Extract the [x, y] coordinate from the center of the cell holding the provided text.  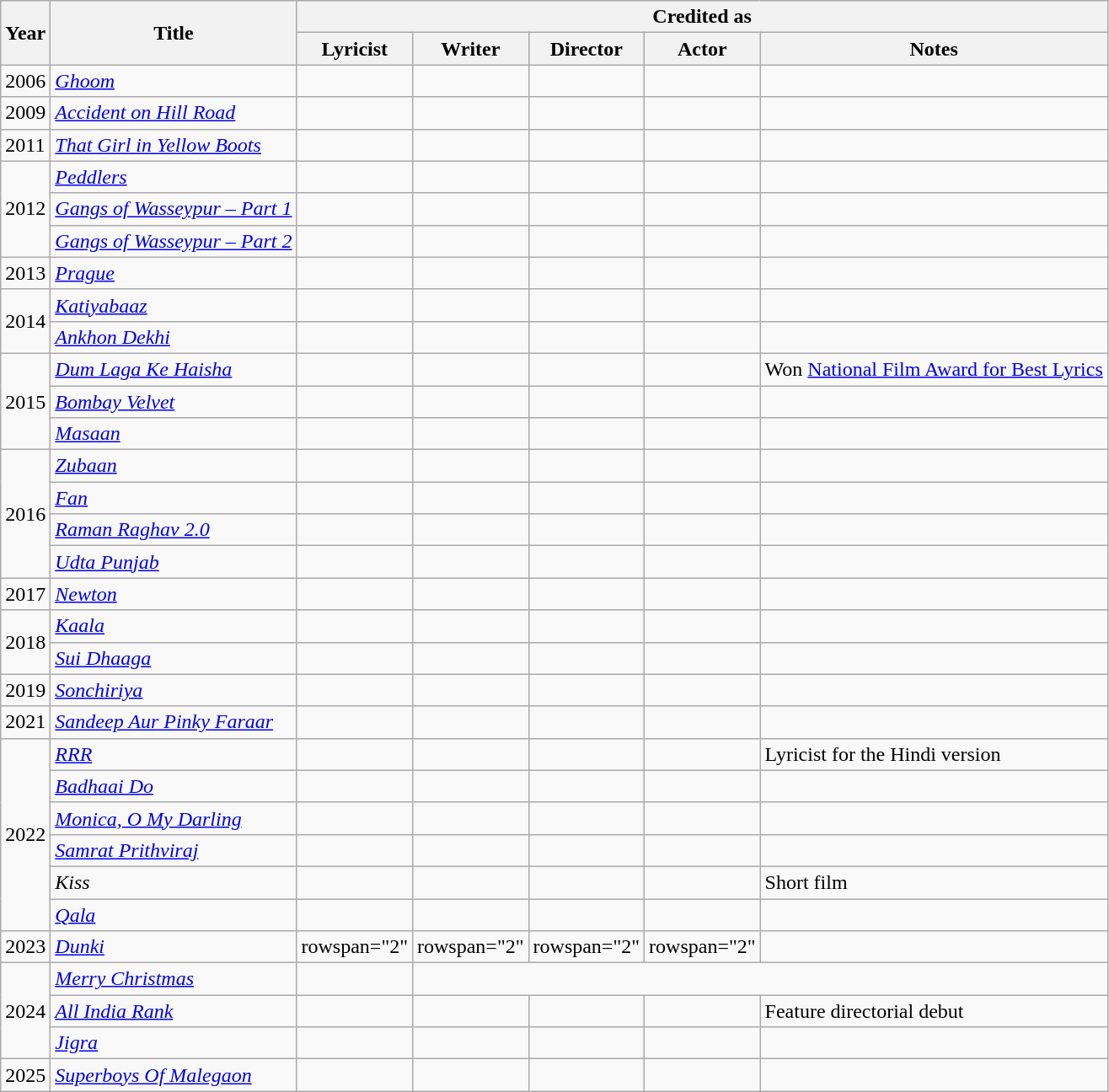
2009 [25, 113]
2011 [25, 145]
Qala [174, 914]
Sui Dhaaga [174, 658]
2023 [25, 947]
Gangs of Wasseypur – Part 1 [174, 209]
Samrat Prithviraj [174, 850]
2016 [25, 514]
2024 [25, 1011]
Sandeep Aur Pinky Faraar [174, 722]
Superboys Of Malegaon [174, 1075]
Title [174, 33]
Ankhon Dekhi [174, 337]
Peddlers [174, 177]
Jigra [174, 1043]
Raman Raghav 2.0 [174, 530]
Writer [471, 49]
2013 [25, 273]
Director [587, 49]
Lyricist [355, 49]
Kiss [174, 882]
Lyricist for the Hindi version [934, 754]
2014 [25, 321]
RRR [174, 754]
Year [25, 33]
2015 [25, 401]
2017 [25, 594]
2012 [25, 209]
2006 [25, 81]
Feature directorial debut [934, 1011]
Masaan [174, 434]
Sonchiriya [174, 690]
Udta Punjab [174, 562]
Monica, O My Darling [174, 818]
Bombay Velvet [174, 402]
Credited as [702, 17]
Notes [934, 49]
Zubaan [174, 466]
2021 [25, 722]
Dunki [174, 947]
Newton [174, 594]
Ghoom [174, 81]
Short film [934, 882]
Katiyabaaz [174, 305]
That Girl in Yellow Boots [174, 145]
All India Rank [174, 1011]
Accident on Hill Road [174, 113]
2019 [25, 690]
2018 [25, 642]
Merry Christmas [174, 979]
Actor [703, 49]
Prague [174, 273]
Won National Film Award for Best Lyrics [934, 369]
Fan [174, 498]
2022 [25, 834]
Badhaai Do [174, 786]
Kaala [174, 626]
Dum Laga Ke Haisha [174, 369]
2025 [25, 1075]
Gangs of Wasseypur – Part 2 [174, 241]
